Capture the cell that displays the provided text and extract its [X, Y] central coordinate. 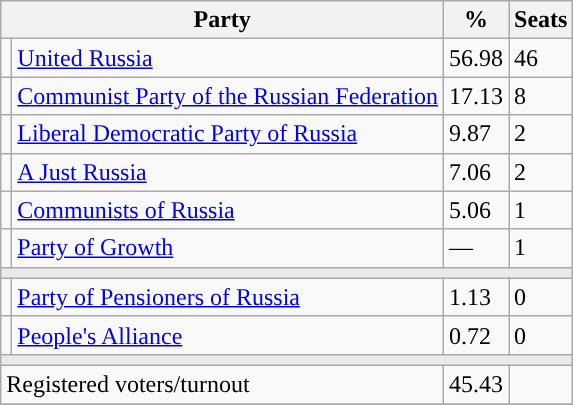
5.06 [476, 210]
A Just Russia [228, 172]
45.43 [476, 384]
Communists of Russia [228, 210]
Seats [541, 20]
Registered voters/turnout [222, 384]
Party of Pensioners of Russia [228, 297]
7.06 [476, 172]
People's Alliance [228, 335]
Party of Growth [228, 248]
8 [541, 96]
Party [222, 20]
Liberal Democratic Party of Russia [228, 134]
% [476, 20]
56.98 [476, 58]
0.72 [476, 335]
9.87 [476, 134]
United Russia [228, 58]
1.13 [476, 297]
46 [541, 58]
Communist Party of the Russian Federation [228, 96]
17.13 [476, 96]
— [476, 248]
